Locate the cell with the specified text and output its [X, Y] center coordinate. 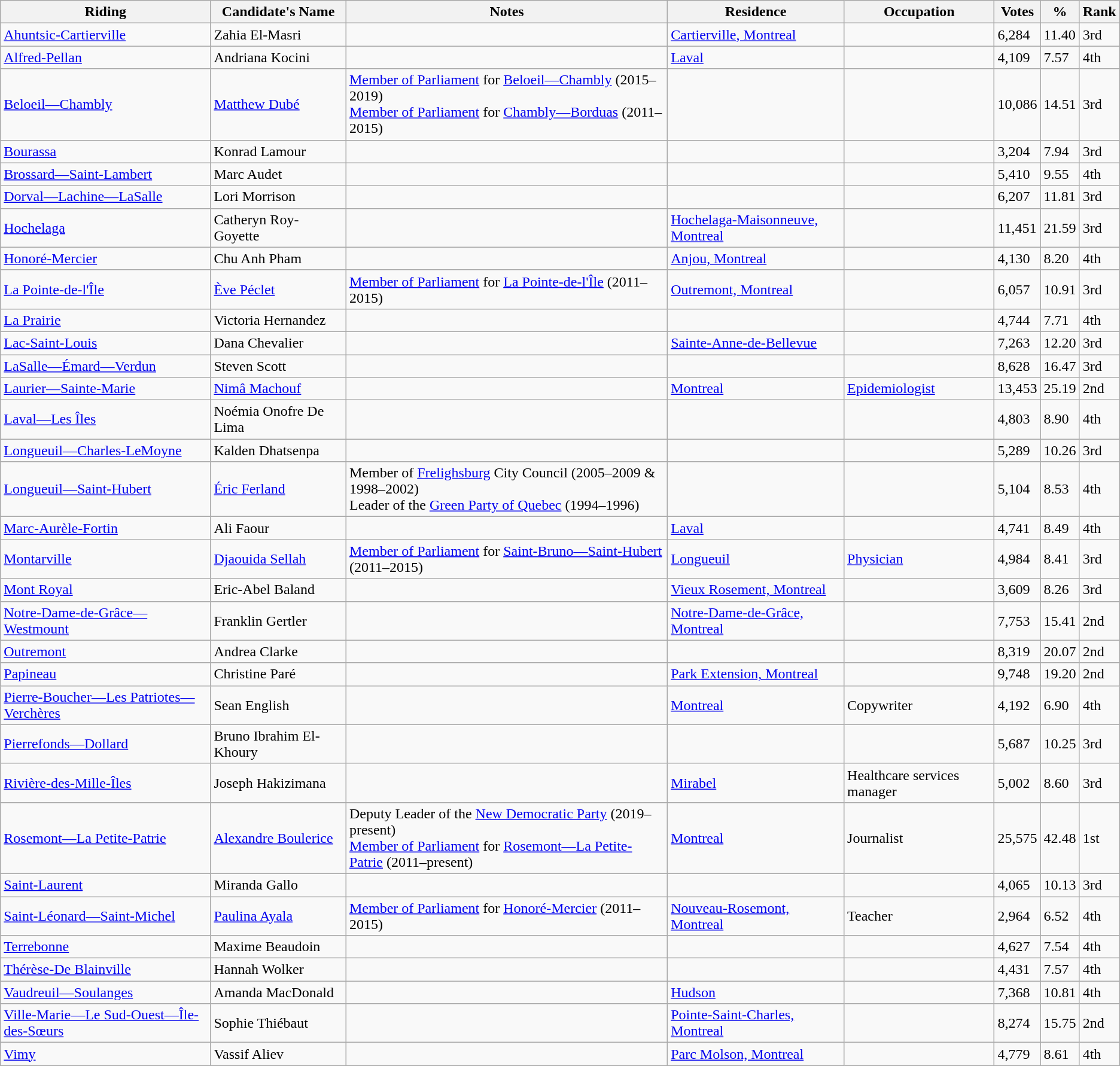
5,687 [1017, 744]
Ville-Marie—Le Sud-Ouest—Île-des-Sœurs [105, 1023]
16.47 [1060, 366]
Paulina Ayala [279, 915]
Montarville [105, 559]
Christine Paré [279, 674]
Catheryn Roy-Goyette [279, 227]
4,109 [1017, 57]
10,086 [1017, 104]
Riding [105, 12]
6,284 [1017, 35]
9,748 [1017, 674]
Chu Anh Pham [279, 258]
Notre-Dame-de-Grâce—Westmount [105, 621]
Pointe-Saint-Charles, Montreal [756, 1023]
Member of Frelighsburg City Council (2005–2009 & 1998–2002) Leader of the Green Party of Quebec (1994–1996) [506, 489]
Pierrefonds—Dollard [105, 744]
25,575 [1017, 837]
Mirabel [756, 782]
Kalden Dhatsenpa [279, 450]
Alexandre Boulerice [279, 837]
Franklin Gertler [279, 621]
8,628 [1017, 366]
15.41 [1060, 621]
Deputy Leader of the New Democratic Party (2019–present) Member of Parliament for Rosemont—La Petite-Patrie (2011–present) [506, 837]
Rivière-des-Mille-Îles [105, 782]
3,609 [1017, 590]
10.26 [1060, 450]
19.20 [1060, 674]
Member of Parliament for Saint-Bruno—Saint-Hubert (2011–2015) [506, 559]
8.20 [1060, 258]
21.59 [1060, 227]
Pierre-Boucher—Les Patriotes—Verchères [105, 705]
Hannah Wolker [279, 970]
13,453 [1017, 389]
Votes [1017, 12]
8.61 [1060, 1054]
Zahia El-Masri [279, 35]
Anjou, Montreal [756, 258]
Bruno Ibrahim El-Khoury [279, 744]
Thérèse-De Blainville [105, 970]
Noémia Onofre De Lima [279, 420]
Andriana Kocini [279, 57]
4,803 [1017, 420]
Bourassa [105, 151]
3,204 [1017, 151]
Dana Chevalier [279, 343]
Joseph Hakizimana [279, 782]
Parc Molson, Montreal [756, 1054]
5,410 [1017, 174]
Longueuil—Charles-LeMoyne [105, 450]
Papineau [105, 674]
Amanda MacDonald [279, 992]
1st [1100, 837]
Residence [756, 12]
Laval—Les Îles [105, 420]
Miranda Gallo [279, 885]
Hudson [756, 992]
Eric-Abel Baland [279, 590]
7,263 [1017, 343]
7,368 [1017, 992]
Sophie Thiébaut [279, 1023]
8.60 [1060, 782]
Vassif Aliev [279, 1054]
Ali Faour [279, 528]
10.13 [1060, 885]
10.81 [1060, 992]
Mont Royal [105, 590]
2,964 [1017, 915]
Konrad Lamour [279, 151]
4,431 [1017, 970]
Teacher [919, 915]
9.55 [1060, 174]
Maxime Beaudoin [279, 947]
4,627 [1017, 947]
4,984 [1017, 559]
11,451 [1017, 227]
8.53 [1060, 489]
Éric Ferland [279, 489]
Saint-Léonard—Saint-Michel [105, 915]
La Prairie [105, 320]
Park Extension, Montreal [756, 674]
11.81 [1060, 197]
5,002 [1017, 782]
8.90 [1060, 420]
8.41 [1060, 559]
Ahuntsic-Cartierville [105, 35]
Matthew Dubé [279, 104]
Healthcare services manager [919, 782]
Rosemont—La Petite-Patrie [105, 837]
Copywriter [919, 705]
Outremont [105, 651]
8,319 [1017, 651]
Lori Morrison [279, 197]
6,057 [1017, 290]
15.75 [1060, 1023]
4,192 [1017, 705]
Beloeil—Chambly [105, 104]
8.26 [1060, 590]
Victoria Hernandez [279, 320]
Andrea Clarke [279, 651]
Marc Audet [279, 174]
Ève Péclet [279, 290]
Marc-Aurèle-Fortin [105, 528]
Honoré-Mercier [105, 258]
4,741 [1017, 528]
25.19 [1060, 389]
5,289 [1017, 450]
Cartierville, Montreal [756, 35]
Member of Parliament for Honoré-Mercier (2011–2015) [506, 915]
12.20 [1060, 343]
7.71 [1060, 320]
Nimâ Machouf [279, 389]
Nouveau-Rosemont, Montreal [756, 915]
Physician [919, 559]
6.52 [1060, 915]
4,065 [1017, 885]
4,779 [1017, 1054]
Vimy [105, 1054]
7.94 [1060, 151]
Sainte-Anne-de-Bellevue [756, 343]
Epidemiologist [919, 389]
Laurier—Sainte-Marie [105, 389]
La Pointe-de-l'Île [105, 290]
Hochelaga-Maisonneuve, Montreal [756, 227]
6.90 [1060, 705]
5,104 [1017, 489]
Terrebonne [105, 947]
% [1060, 12]
Member of Parliament for La Pointe-de-l'Île (2011–2015) [506, 290]
Member of Parliament for Beloeil—Chambly (2015–2019) Member of Parliament for Chambly—Borduas (2011–2015) [506, 104]
Longueuil [756, 559]
LaSalle—Émard—Verdun [105, 366]
Candidate's Name [279, 12]
6,207 [1017, 197]
Lac-Saint-Louis [105, 343]
Notre-Dame-de-Grâce, Montreal [756, 621]
Notes [506, 12]
Dorval—Lachine—LaSalle [105, 197]
8,274 [1017, 1023]
Sean English [279, 705]
4,744 [1017, 320]
11.40 [1060, 35]
4,130 [1017, 258]
7.54 [1060, 947]
Hochelaga [105, 227]
20.07 [1060, 651]
10.91 [1060, 290]
Alfred-Pellan [105, 57]
10.25 [1060, 744]
Outremont, Montreal [756, 290]
Rank [1100, 12]
Occupation [919, 12]
Steven Scott [279, 366]
Journalist [919, 837]
42.48 [1060, 837]
Saint-Laurent [105, 885]
8.49 [1060, 528]
14.51 [1060, 104]
Vaudreuil—Soulanges [105, 992]
7,753 [1017, 621]
Longueuil—Saint-Hubert [105, 489]
Vieux Rosement, Montreal [756, 590]
Djaouida Sellah [279, 559]
Brossard—Saint-Lambert [105, 174]
